For the text-containing cell, return its midpoint in [X, Y] coordinate format. 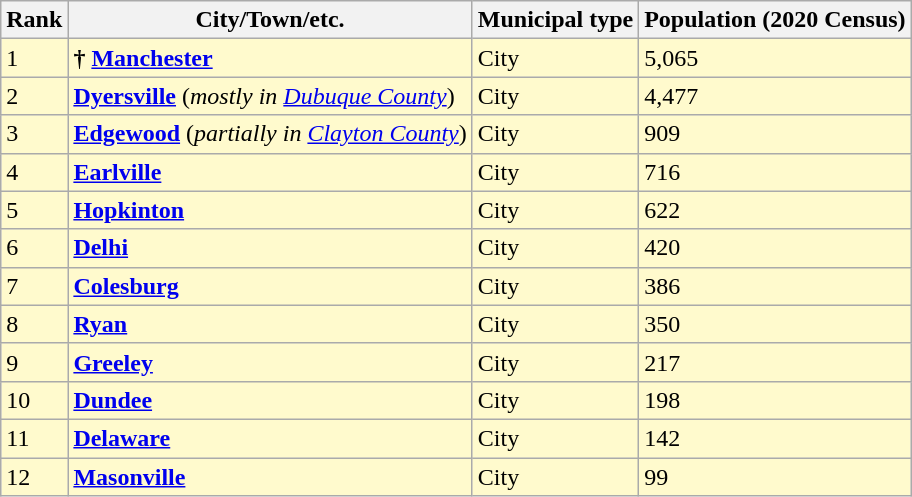
Edgewood (partially in Clayton County) [270, 134]
† Manchester [270, 58]
10 [34, 400]
Colesburg [270, 286]
Rank [34, 20]
3 [34, 134]
Earlville [270, 172]
City/Town/etc. [270, 20]
350 [775, 324]
Dyersville (mostly in Dubuque County) [270, 96]
909 [775, 134]
Delhi [270, 248]
217 [775, 362]
4,477 [775, 96]
716 [775, 172]
7 [34, 286]
5,065 [775, 58]
4 [34, 172]
622 [775, 210]
5 [34, 210]
Greeley [270, 362]
6 [34, 248]
386 [775, 286]
Hopkinton [270, 210]
Ryan [270, 324]
2 [34, 96]
Dundee [270, 400]
142 [775, 438]
8 [34, 324]
198 [775, 400]
11 [34, 438]
Population (2020 Census) [775, 20]
Delaware [270, 438]
99 [775, 477]
1 [34, 58]
Masonville [270, 477]
Municipal type [555, 20]
12 [34, 477]
9 [34, 362]
420 [775, 248]
